Locate the cell with the specified text and output its (X, Y) center coordinate. 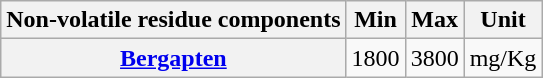
Unit (503, 20)
1800 (376, 58)
3800 (434, 58)
Non-volatile residue components (174, 20)
Min (376, 20)
Bergapten (174, 58)
Max (434, 20)
mg/Kg (503, 58)
